From the cell containing the given text, extract its center point as (X, Y) coordinate. 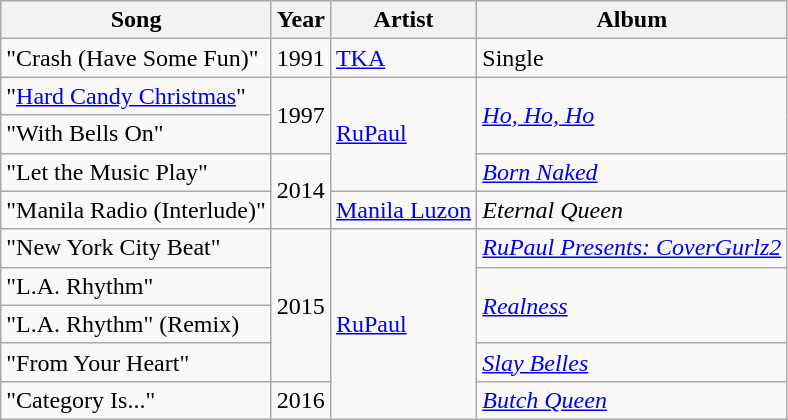
"With Bells On" (136, 134)
TKA (403, 58)
Artist (403, 20)
2016 (300, 400)
1997 (300, 115)
Year (300, 20)
2014 (300, 191)
Song (136, 20)
"Crash (Have Some Fun)" (136, 58)
"L.A. Rhythm" (136, 286)
"Category Is..." (136, 400)
"Hard Candy Christmas" (136, 96)
"L.A. Rhythm" (Remix) (136, 324)
1991 (300, 58)
"From Your Heart" (136, 362)
Eternal Queen (632, 210)
"New York City Beat" (136, 248)
Born Naked (632, 172)
Manila Luzon (403, 210)
Slay Belles (632, 362)
Single (632, 58)
Realness (632, 305)
RuPaul Presents: CoverGurlz2 (632, 248)
"Let the Music Play" (136, 172)
"Manila Radio (Interlude)" (136, 210)
Butch Queen (632, 400)
Album (632, 20)
2015 (300, 305)
Ho, Ho, Ho (632, 115)
